Extract the (X, Y) coordinate from the center of the cell holding the provided text.  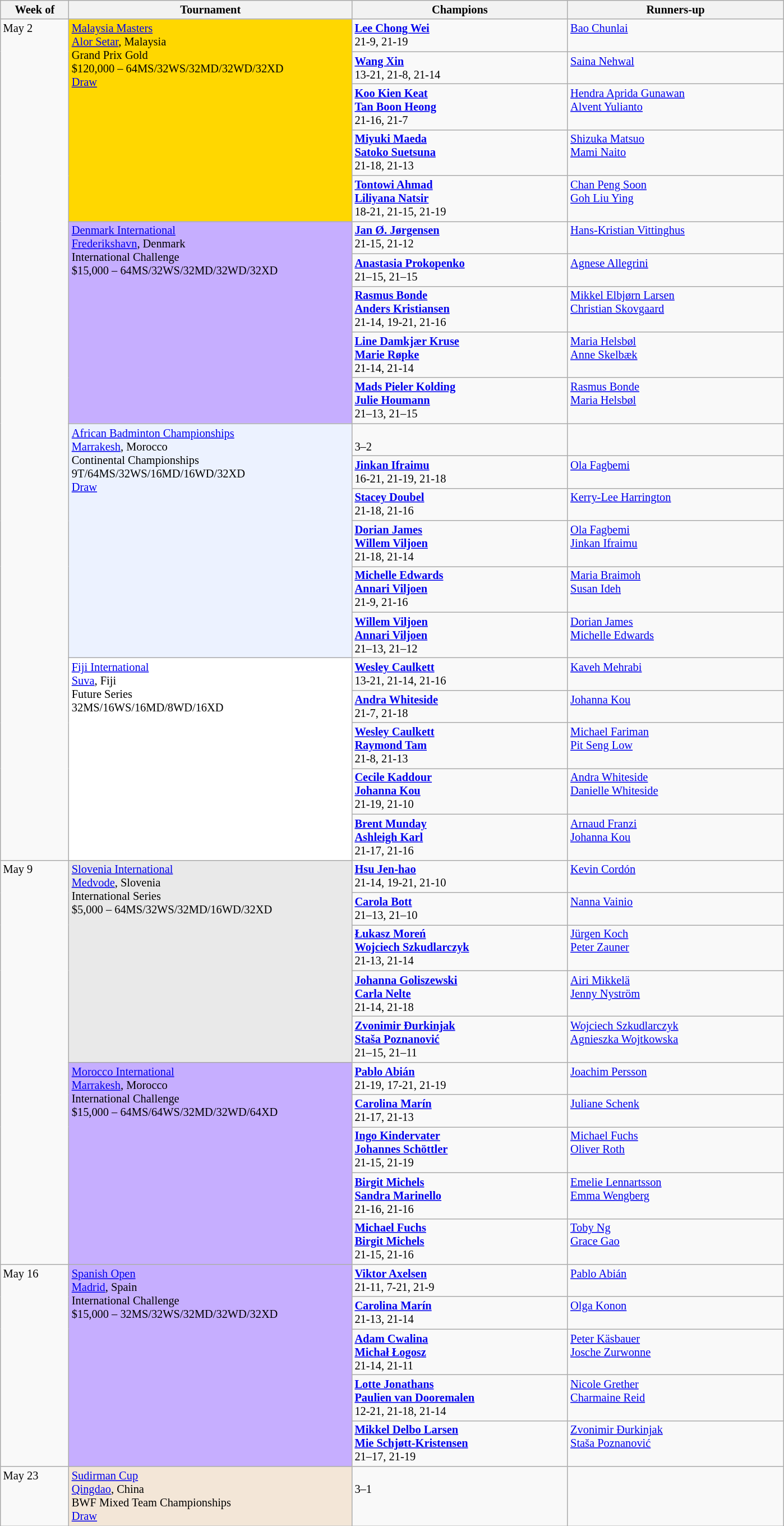
Airi Mikkelä Jenny Nyström (675, 994)
Andra Whiteside21-7, 21-18 (460, 706)
Wang Xin13-21, 21-8, 21-14 (460, 68)
Kerry-Lee Harrington (675, 504)
Adam Cwalina Michał Łogosz21-14, 21-11 (460, 1352)
3–1 (460, 1496)
Champions (460, 10)
Rasmus Bonde Anders Kristiansen21-14, 19-21, 21-16 (460, 309)
Jan Ø. Jørgensen21-15, 21-12 (460, 237)
Carolina Marín21-13, 21-14 (460, 1313)
Stacey Doubel21-18, 21-16 (460, 504)
Mads Pieler Kolding Julie Houmann21–13, 21–15 (460, 401)
Line Damkjær Kruse Marie Røpke21-14, 21-14 (460, 355)
Willem Viljoen Annari Viljoen21–13, 21–12 (460, 635)
Zvonimir Đurkinjak Staša Poznanović (675, 1444)
Carola Bott21–13, 21–10 (460, 908)
Mikkel Elbjørn Larsen Christian Skovgaard (675, 309)
Dorian James Michelle Edwards (675, 635)
Dorian James Willem Viljoen21-18, 21-14 (460, 544)
Michael Fuchs Birgit Michels21-15, 21-16 (460, 1242)
Wesley Caulkett Raymond Tam21-8, 21-13 (460, 746)
Slovenia InternationalMedvode, SloveniaInternational Series$5,000 – 64MS/32WS/32MD/16WD/32XD (211, 961)
Chan Peng Soon Goh Liu Ying (675, 199)
Miyuki Maeda Satoko Suetsuna21-18, 21-13 (460, 153)
May 2 (35, 440)
Ola Fagbemi (675, 472)
Tournament (211, 10)
Pablo Abián (675, 1280)
Week of (35, 10)
Spanish OpenMadrid, SpainInternational Challenge$15,000 – 32MS/32WS/32MD/32WD/32XD (211, 1365)
Sudirman CupQingdao, ChinaBWF Mixed Team ChampionshipsDraw (211, 1496)
Hendra Aprida Gunawan Alvent Yulianto (675, 107)
Mikkel Delbo Larsen Mie Schjøtt-Kristensen21–17, 21-19 (460, 1444)
Andra Whiteside Danielle Whiteside (675, 791)
Juliane Schenk (675, 1111)
Lotte Jonathans Paulien van Dooremalen12-21, 21-18, 21-14 (460, 1398)
Zvonimir Đurkinjak Staša Poznanović21–15, 21–11 (460, 1039)
Kaveh Mehrabi (675, 674)
Michael Fuchs Oliver Roth (675, 1150)
Koo Kien Keat Tan Boon Heong21-16, 21-7 (460, 107)
Shizuka Matsuo Mami Naito (675, 153)
Jürgen Koch Peter Zauner (675, 948)
Saina Nehwal (675, 68)
Nicole Grether Charmaine Reid (675, 1398)
Emelie Lennartsson Emma Wengberg (675, 1196)
Arnaud Franzi Johanna Kou (675, 837)
Agnese Allegrini (675, 270)
Peter Käsbauer Josche Zurwonne (675, 1352)
3–2 (460, 440)
Olga Konon (675, 1313)
Lee Chong Wei21-9, 21-19 (460, 35)
Fiji InternationalSuva, FijiFuture Series32MS/16WS/16MD/8WD/16XD (211, 759)
Wojciech Szkudlarczyk Agnieszka Wojtkowska (675, 1039)
Bao Chunlai (675, 35)
Michelle Edwards Annari Viljoen21-9, 21-16 (460, 589)
May 23 (35, 1496)
African Badminton ChampionshipsMarrakesh, MoroccoContinental Championships 9T/64MS/32WS/16MD/16WD/32XDDraw (211, 541)
Johanna Goliszewski Carla Nelte21-14, 21-18 (460, 994)
Denmark InternationalFrederikshavn, DenmarkInternational Challenge$15,000 – 64MS/32WS/32MD/32WD/32XD (211, 322)
Jinkan Ifraimu16-21, 21-19, 21-18 (460, 472)
Ola Fagbemi Jinkan Ifraimu (675, 544)
Toby Ng Grace Gao (675, 1242)
Cecile Kaddour Johanna Kou21-19, 21-10 (460, 791)
Hsu Jen-hao21-14, 19-21, 21-10 (460, 876)
Maria Helsbøl Anne Skelbæk (675, 355)
Łukasz Moreń Wojciech Szkudlarczyk21-13, 21-14 (460, 948)
Morocco International Marrakesh, MoroccoInternational Challenge$15,000 – 64MS/64WS/32MD/32WD/64XD (211, 1163)
Runners-up (675, 10)
Ingo Kindervater Johannes Schöttler21-15, 21-19 (460, 1150)
Nanna Vainio (675, 908)
Malaysia MastersAlor Setar, MalaysiaGrand Prix Gold$120,000 – 64MS/32WS/32MD/32WD/32XDDraw (211, 120)
Joachim Persson (675, 1078)
Anastasia Prokopenko21–15, 21–15 (460, 270)
Carolina Marín21-17, 21-13 (460, 1111)
Viktor Axelsen21-11, 7-21, 21-9 (460, 1280)
Maria Braimoh Susan Ideh (675, 589)
Birgit Michels Sandra Marinello21-16, 21-16 (460, 1196)
Michael Fariman Pit Seng Low (675, 746)
Hans-Kristian Vittinghus (675, 237)
Kevin Cordón (675, 876)
Pablo Abián21-19, 17-21, 21-19 (460, 1078)
May 9 (35, 1063)
Brent Munday Ashleigh Karl21-17, 21-16 (460, 837)
Wesley Caulkett13-21, 21-14, 21-16 (460, 674)
Johanna Kou (675, 706)
Rasmus Bonde Maria Helsbøl (675, 401)
Tontowi Ahmad Liliyana Natsir18-21, 21-15, 21-19 (460, 199)
May 16 (35, 1365)
